Scan for the cell matching the given text and deliver its (X, Y) coordinate at center. 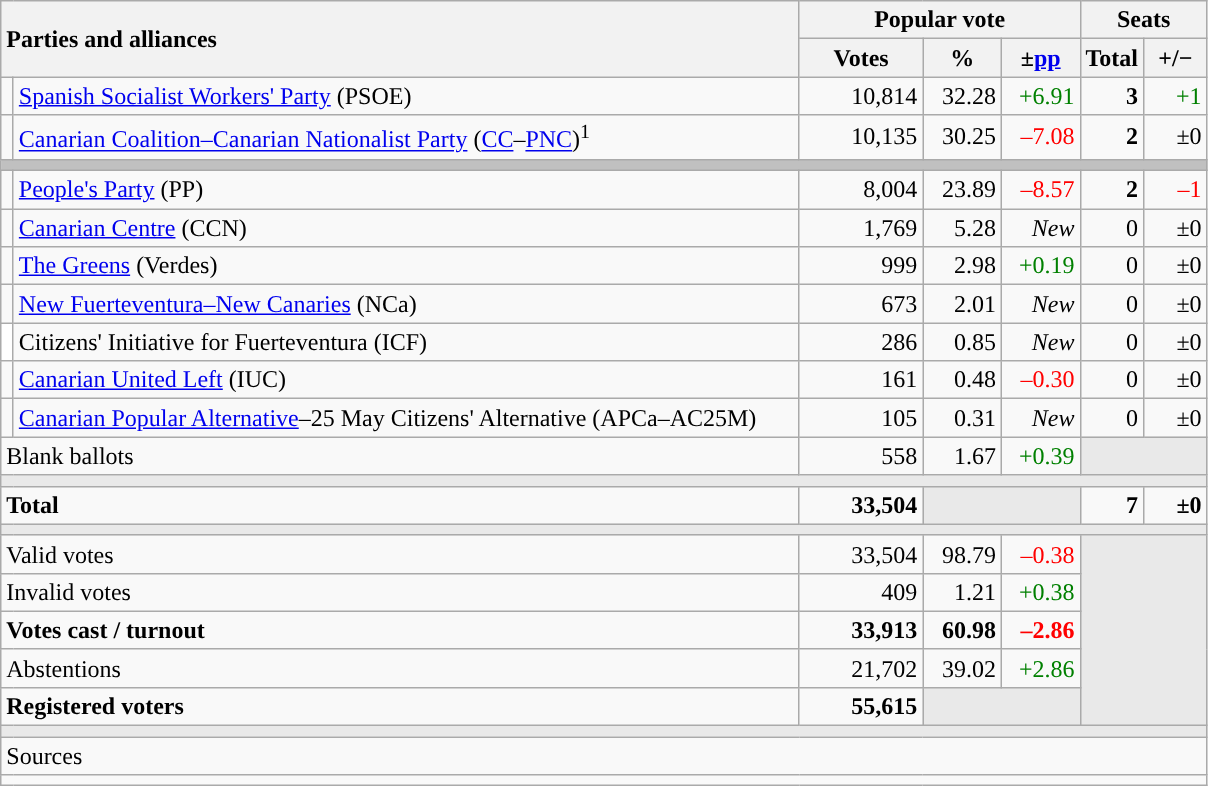
Seats (1144, 20)
Canarian Centre (CCN) (406, 228)
Registered voters (400, 706)
Votes cast / turnout (400, 630)
Canarian Coalition–Canarian Nationalist Party (CC–PNC)1 (406, 138)
–8.57 (1040, 190)
Valid votes (400, 554)
0.85 (962, 342)
Spanish Socialist Workers' Party (PSOE) (406, 96)
New Fuerteventura–New Canaries (NCa) (406, 304)
Blank ballots (400, 456)
1,769 (861, 228)
Abstentions (400, 668)
% (962, 58)
+2.86 (1040, 668)
Parties and alliances (400, 39)
Popular vote (940, 20)
Invalid votes (400, 592)
55,615 (861, 706)
32.28 (962, 96)
161 (861, 380)
673 (861, 304)
10,135 (861, 138)
+6.91 (1040, 96)
999 (861, 266)
Sources (604, 756)
33,913 (861, 630)
98.79 (962, 554)
30.25 (962, 138)
+/− (1176, 58)
Canarian Popular Alternative–25 May Citizens' Alternative (APCa–AC25M) (406, 418)
8,004 (861, 190)
+0.19 (1040, 266)
0.31 (962, 418)
±pp (1040, 58)
105 (861, 418)
–0.38 (1040, 554)
People's Party (PP) (406, 190)
39.02 (962, 668)
3 (1112, 96)
–1 (1176, 190)
286 (861, 342)
+0.39 (1040, 456)
1.21 (962, 592)
409 (861, 592)
–7.08 (1040, 138)
5.28 (962, 228)
Votes (861, 58)
2.01 (962, 304)
10,814 (861, 96)
7 (1112, 505)
23.89 (962, 190)
Citizens' Initiative for Fuerteventura (ICF) (406, 342)
0.48 (962, 380)
1.67 (962, 456)
+0.38 (1040, 592)
Canarian United Left (IUC) (406, 380)
–2.86 (1040, 630)
–0.30 (1040, 380)
558 (861, 456)
The Greens (Verdes) (406, 266)
+1 (1176, 96)
2.98 (962, 266)
60.98 (962, 630)
21,702 (861, 668)
